Find where the given text appears and provide that cell's center as (X, Y) coordinate. 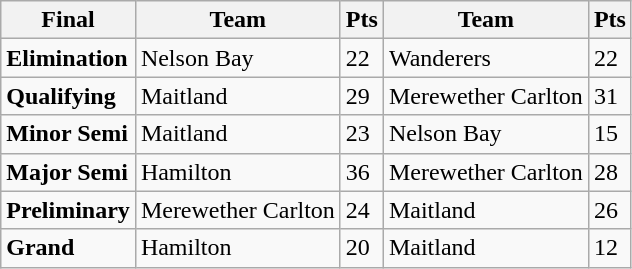
26 (610, 210)
Preliminary (68, 210)
Qualifying (68, 96)
12 (610, 248)
24 (362, 210)
Grand (68, 248)
36 (362, 172)
23 (362, 134)
28 (610, 172)
Minor Semi (68, 134)
Final (68, 20)
15 (610, 134)
Wanderers (486, 58)
29 (362, 96)
Elimination (68, 58)
31 (610, 96)
20 (362, 248)
Major Semi (68, 172)
